Return [X, Y] of the center of cell containing provided text 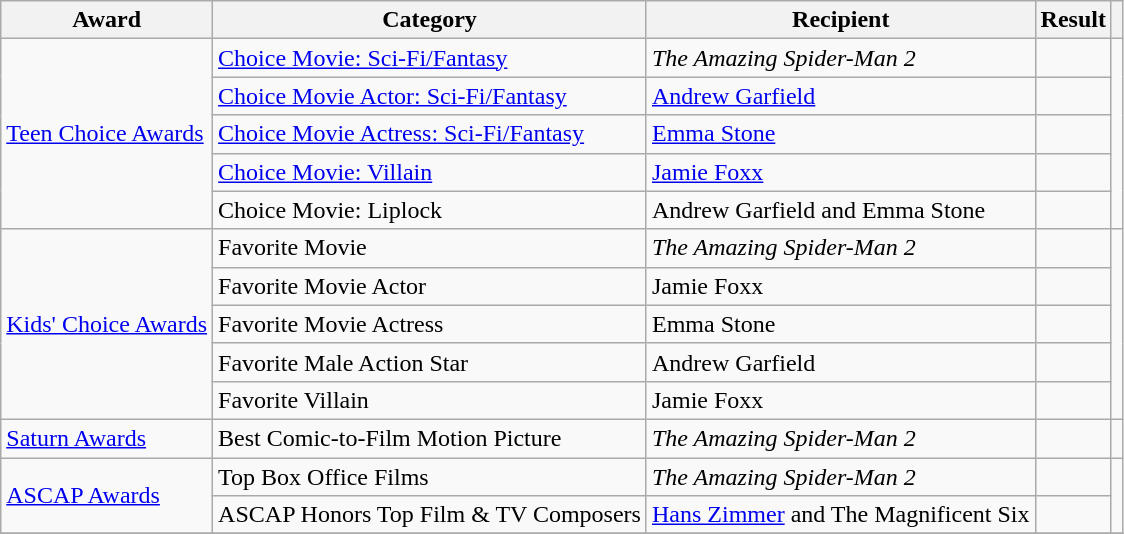
Favorite Movie Actor [430, 286]
Recipient [840, 20]
Category [430, 20]
Result [1073, 20]
ASCAP Awards [107, 496]
Favorite Male Action Star [430, 362]
ASCAP Honors Top Film & TV Composers [430, 515]
Choice Movie Actress: Sci-Fi/Fantasy [430, 134]
Favorite Movie [430, 248]
Favorite Villain [430, 400]
Choice Movie Actor: Sci-Fi/Fantasy [430, 96]
Award [107, 20]
Choice Movie: Liplock [430, 210]
Choice Movie: Sci-Fi/Fantasy [430, 58]
Kids' Choice Awards [107, 324]
Hans Zimmer and The Magnificent Six [840, 515]
Top Box Office Films [430, 477]
Saturn Awards [107, 438]
Choice Movie: Villain [430, 172]
Favorite Movie Actress [430, 324]
Teen Choice Awards [107, 134]
Andrew Garfield and Emma Stone [840, 210]
Best Comic-to-Film Motion Picture [430, 438]
